Find where the given text appears and provide that cell's center as (x, y) coordinate. 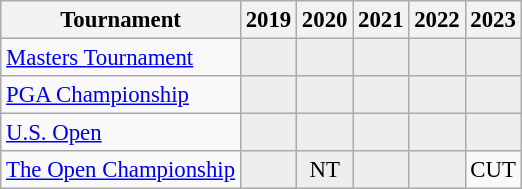
NT (325, 170)
U.S. Open (121, 133)
2021 (381, 20)
The Open Championship (121, 170)
Tournament (121, 20)
2023 (493, 20)
Masters Tournament (121, 58)
PGA Championship (121, 95)
CUT (493, 170)
2020 (325, 20)
2022 (437, 20)
2019 (268, 20)
